Pinpoint the cell where the given text exists, returning its [X, Y] midpoint coordinate. 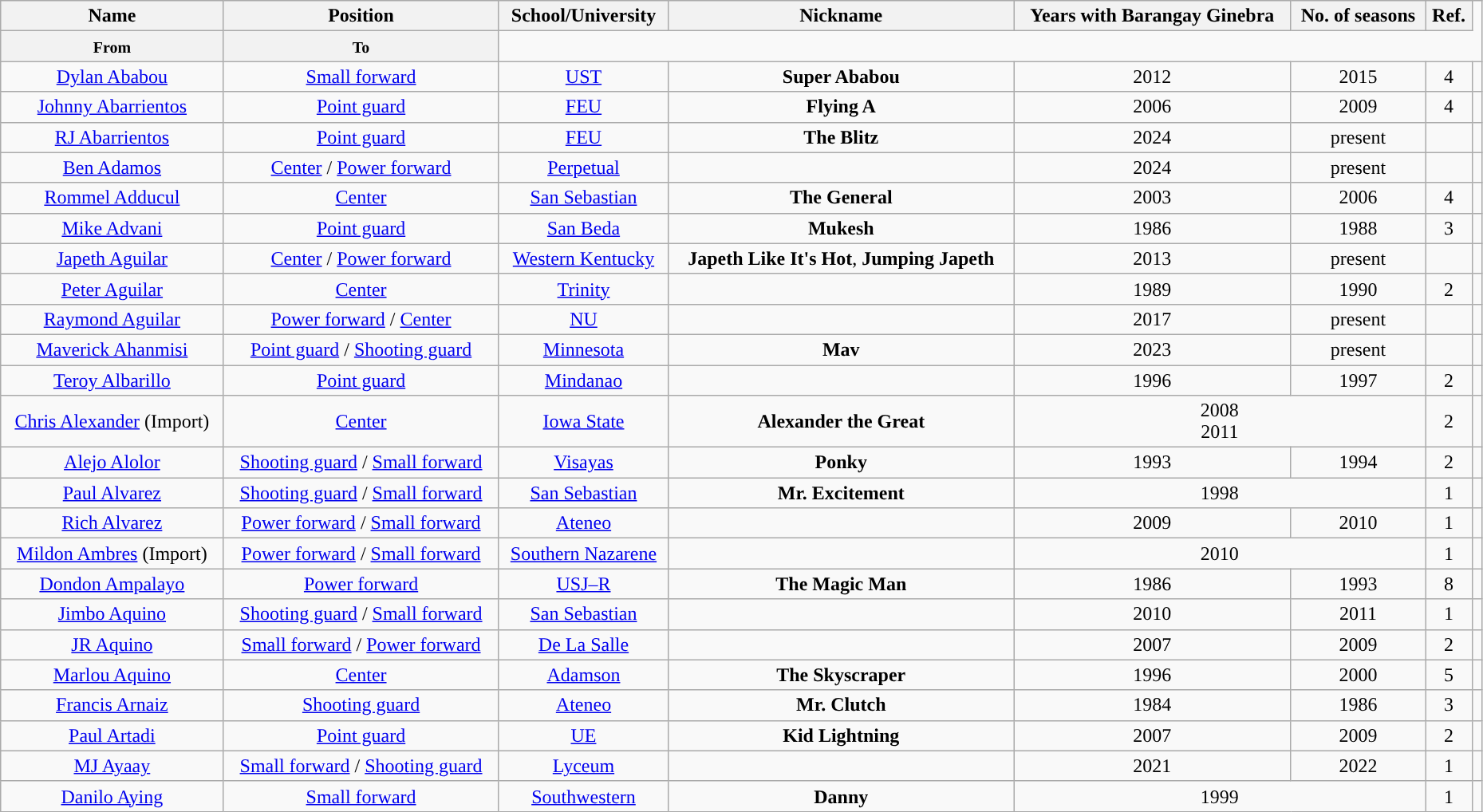
Paul Artadi [112, 735]
Dondon Ampalayo [112, 584]
1989 [1152, 289]
Position [361, 16]
Nickname [841, 16]
The General [841, 198]
Maverick Ahanmisi [112, 349]
Alexander the Great [841, 421]
Paul Alvarez [112, 493]
The Skyscraper [841, 675]
USJ–R [584, 584]
Adamson [584, 675]
8 [1449, 584]
To [361, 46]
Small forward / Power forward [361, 644]
Southern Nazarene [584, 554]
Rich Alvarez [112, 523]
Point guard / Shooting guard [361, 349]
Southwestern [584, 796]
1988 [1358, 228]
Name [112, 16]
1994 [1358, 463]
Flying A [841, 107]
Chris Alexander (Import) [112, 421]
Small forward / Shooting guard [361, 766]
2011 [1358, 614]
20082011 [1220, 421]
Super Ababou [841, 77]
Mindanao [584, 380]
2012 [1152, 77]
2023 [1152, 349]
No. of seasons [1358, 16]
Rommel Adducul [112, 198]
2022 [1358, 766]
Teroy Albarillo [112, 380]
Power forward / Center [361, 319]
Peter Aguilar [112, 289]
Ref. [1449, 16]
2000 [1358, 675]
MJ Ayaay [112, 766]
Jimbo Aquino [112, 614]
UST [584, 77]
1999 [1220, 796]
Kid Lightning [841, 735]
1997 [1358, 380]
2017 [1152, 319]
Mr. Clutch [841, 705]
Danny [841, 796]
Perpetual [584, 168]
2003 [1152, 198]
Trinity [584, 289]
From [112, 46]
Visayas [584, 463]
1984 [1152, 705]
JR Aquino [112, 644]
RJ Abarrientos [112, 137]
Mike Advani [112, 228]
5 [1449, 675]
Minnesota [584, 349]
Johnny Abarrientos [112, 107]
Western Kentucky [584, 258]
Francis Arnaiz [112, 705]
1998 [1220, 493]
Lyceum [584, 766]
The Magic Man [841, 584]
Danilo Aying [112, 796]
NU [584, 319]
UE [584, 735]
Dylan Ababou [112, 77]
School/University [584, 16]
San Beda [584, 228]
2021 [1152, 766]
Years with Barangay Ginebra [1152, 16]
Ben Adamos [112, 168]
Mav [841, 349]
Japeth Aguilar [112, 258]
2013 [1152, 258]
Mildon Ambres (Import) [112, 554]
Shooting guard [361, 705]
Iowa State [584, 421]
The Blitz [841, 137]
1990 [1358, 289]
De La Salle [584, 644]
Alejo Alolor [112, 463]
Japeth Like It's Hot, Jumping Japeth [841, 258]
Mr. Excitement [841, 493]
Ponky [841, 463]
Power forward [361, 584]
Mukesh [841, 228]
2015 [1358, 77]
Marlou Aquino [112, 675]
Raymond Aguilar [112, 319]
